Scan for the cell matching the given text and deliver its [x, y] coordinate at center. 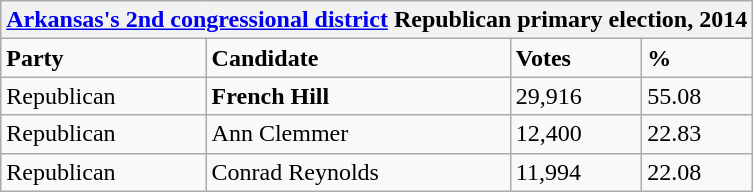
11,994 [576, 172]
Votes [576, 58]
22.83 [698, 134]
12,400 [576, 134]
French Hill [358, 96]
22.08 [698, 172]
55.08 [698, 96]
Arkansas's 2nd congressional district Republican primary election, 2014 [377, 20]
% [698, 58]
Ann Clemmer [358, 134]
29,916 [576, 96]
Conrad Reynolds [358, 172]
Candidate [358, 58]
Party [104, 58]
